From the cell containing the given text, extract its center point as (x, y) coordinate. 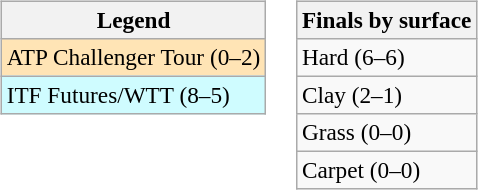
Hard (6–6) (387, 57)
ATP Challenger Tour (0–2) (133, 57)
Grass (0–0) (387, 133)
ITF Futures/WTT (8–5) (133, 95)
Carpet (0–0) (387, 171)
Clay (2–1) (387, 95)
Legend (133, 20)
Finals by surface (387, 20)
